Scan for the cell matching the given text and deliver its [X, Y] coordinate at center. 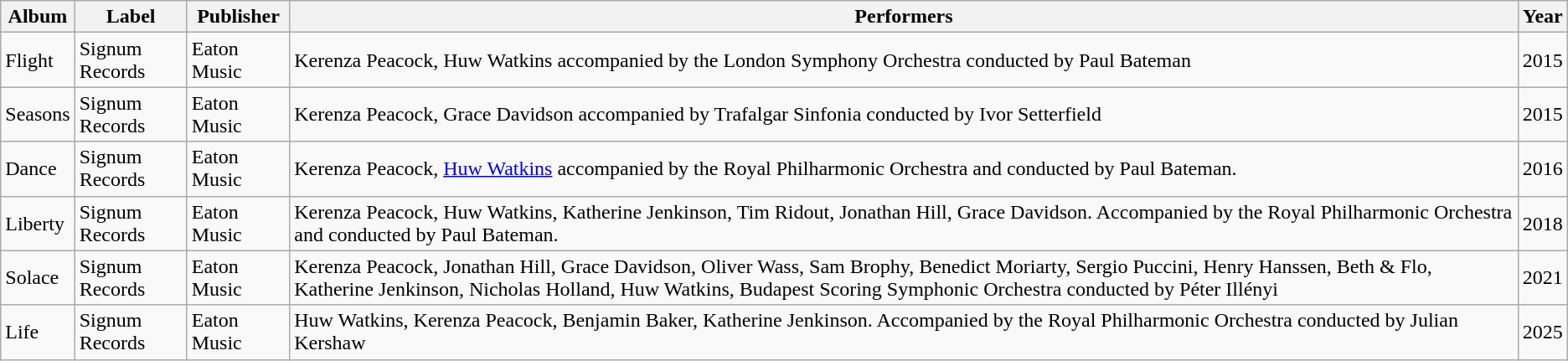
Label [131, 17]
Performers [904, 17]
2018 [1543, 223]
2025 [1543, 332]
Kerenza Peacock, Huw Watkins accompanied by the London Symphony Orchestra conducted by Paul Bateman [904, 60]
Solace [38, 278]
Year [1543, 17]
Huw Watkins, Kerenza Peacock, Benjamin Baker, Katherine Jenkinson. Accompanied by the Royal Philharmonic Orchestra conducted by Julian Kershaw [904, 332]
Kerenza Peacock, Grace Davidson accompanied by Trafalgar Sinfonia conducted by Ivor Setterfield [904, 114]
Seasons [38, 114]
2016 [1543, 169]
Liberty [38, 223]
Life [38, 332]
Dance [38, 169]
Album [38, 17]
Kerenza Peacock, Huw Watkins accompanied by the Royal Philharmonic Orchestra and conducted by Paul Bateman. [904, 169]
Flight [38, 60]
2021 [1543, 278]
Publisher [238, 17]
